Search for the cell housing the specified text and yield its (X, Y) center coordinate. 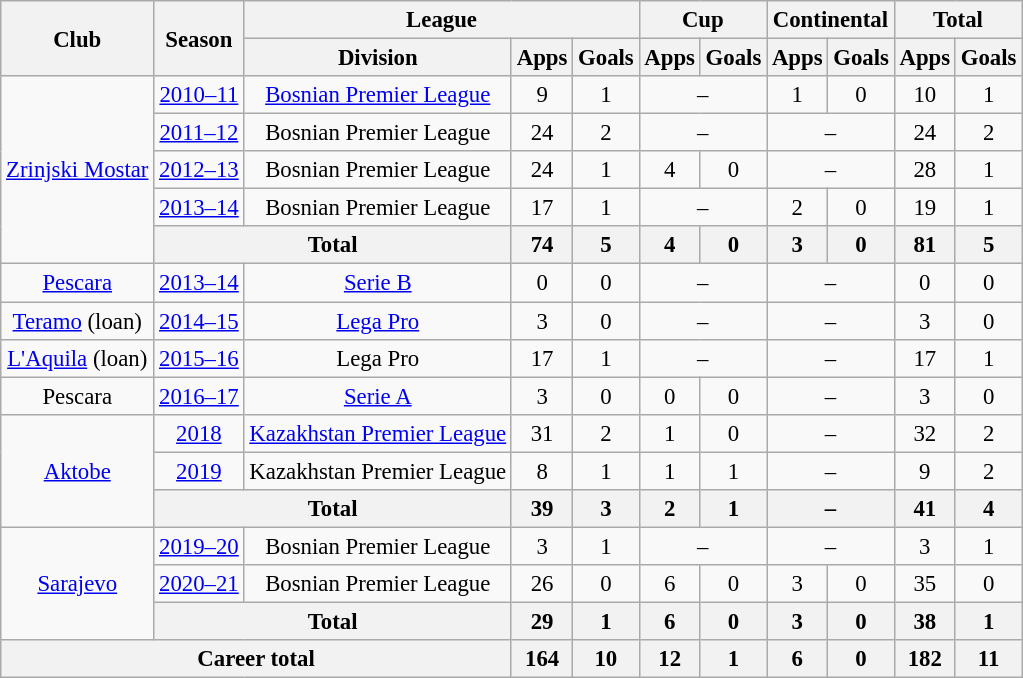
League (442, 20)
182 (924, 659)
2019 (199, 471)
Teramo (loan) (78, 321)
19 (924, 208)
38 (924, 621)
Zrinjski Mostar (78, 170)
2010–11 (199, 95)
2019–20 (199, 546)
Serie B (378, 283)
2015–16 (199, 358)
41 (924, 509)
11 (988, 659)
Continental (831, 20)
39 (542, 509)
2012–13 (199, 170)
35 (924, 584)
74 (542, 245)
32 (924, 433)
L'Aquila (loan) (78, 358)
Career total (256, 659)
Season (199, 38)
164 (542, 659)
8 (542, 471)
12 (670, 659)
26 (542, 584)
Sarajevo (78, 584)
2020–21 (199, 584)
31 (542, 433)
Aktobe (78, 470)
2011–12 (199, 133)
29 (542, 621)
28 (924, 170)
2014–15 (199, 321)
Division (378, 58)
Club (78, 38)
Cup (703, 20)
2016–17 (199, 396)
2018 (199, 433)
81 (924, 245)
Serie A (378, 396)
